Determine the [X, Y] coordinate at the center of the cell enclosing the given text.  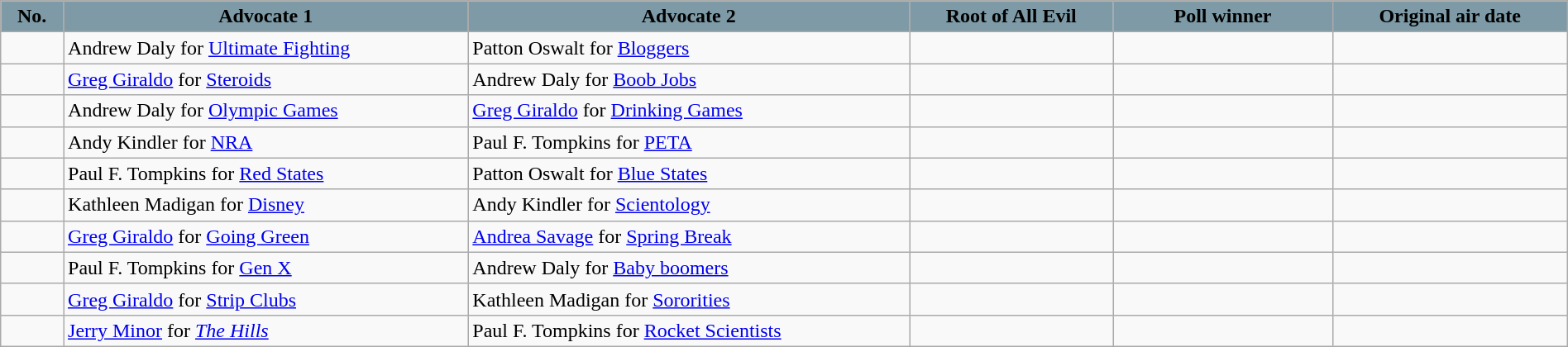
Greg Giraldo for Drinking Games [689, 111]
Andy Kindler for Scientology [689, 205]
Poll winner [1222, 17]
Kathleen Madigan for Sororities [689, 299]
Greg Giraldo for Strip Clubs [266, 299]
Andy Kindler for NRA [266, 142]
Paul F. Tompkins for Gen X [266, 268]
Andrew Daly for Baby boomers [689, 268]
Paul F. Tompkins for Red States [266, 173]
Andrew Daly for Ultimate Fighting [266, 48]
Andrew Daly for Olympic Games [266, 111]
Paul F. Tompkins for PETA [689, 142]
Jerry Minor for The Hills [266, 330]
Andrew Daly for Boob Jobs [689, 79]
Greg Giraldo for Steroids [266, 79]
Paul F. Tompkins for Rocket Scientists [689, 330]
Root of All Evil [1011, 17]
Patton Oswalt for Blue States [689, 173]
Kathleen Madigan for Disney [266, 205]
No. [32, 17]
Andrea Savage for Spring Break [689, 236]
Advocate 1 [266, 17]
Greg Giraldo for Going Green [266, 236]
Patton Oswalt for Bloggers [689, 48]
Advocate 2 [689, 17]
Original air date [1450, 17]
